Output the (X, Y) coordinate of the center of the cell containing the given text.  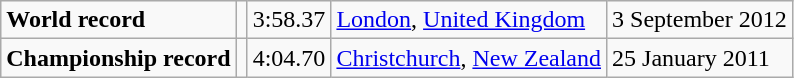
London, United Kingdom (469, 20)
World record (118, 20)
3:58.37 (289, 20)
3 September 2012 (700, 20)
Christchurch, New Zealand (469, 58)
Championship record (118, 58)
4:04.70 (289, 58)
25 January 2011 (700, 58)
